Search for the cell housing the specified text and yield its (X, Y) center coordinate. 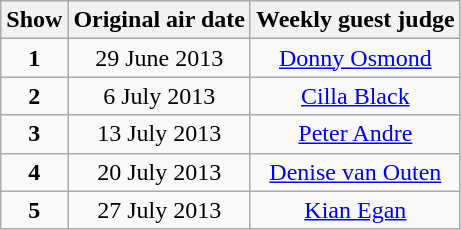
Kian Egan (355, 210)
Show (34, 20)
27 July 2013 (160, 210)
20 July 2013 (160, 172)
Peter Andre (355, 134)
4 (34, 172)
3 (34, 134)
2 (34, 96)
Cilla Black (355, 96)
29 June 2013 (160, 58)
Denise van Outen (355, 172)
13 July 2013 (160, 134)
6 July 2013 (160, 96)
1 (34, 58)
Original air date (160, 20)
5 (34, 210)
Weekly guest judge (355, 20)
Donny Osmond (355, 58)
